Capture the cell that displays the provided text and extract its [X, Y] central coordinate. 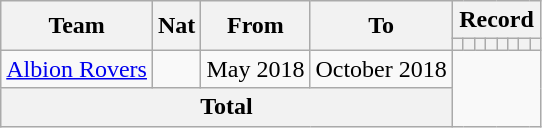
Team [77, 26]
October 2018 [381, 69]
May 2018 [256, 69]
Nat [176, 26]
To [381, 26]
Total [227, 107]
Record [496, 20]
From [256, 26]
Albion Rovers [77, 69]
